Capture the cell that displays the provided text and extract its [x, y] central coordinate. 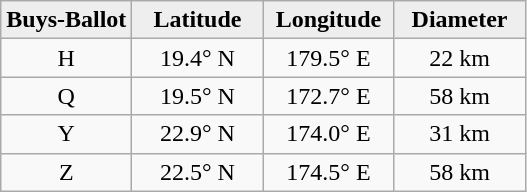
Diameter [460, 20]
19.4° N [198, 58]
Y [66, 134]
Buys-Ballot [66, 20]
172.7° E [328, 96]
Longitude [328, 20]
31 km [460, 134]
Z [66, 172]
19.5° N [198, 96]
22.5° N [198, 172]
174.5° E [328, 172]
Q [66, 96]
H [66, 58]
174.0° E [328, 134]
22.9° N [198, 134]
179.5° E [328, 58]
22 km [460, 58]
Latitude [198, 20]
